Scan for the cell matching the given text and deliver its [x, y] coordinate at center. 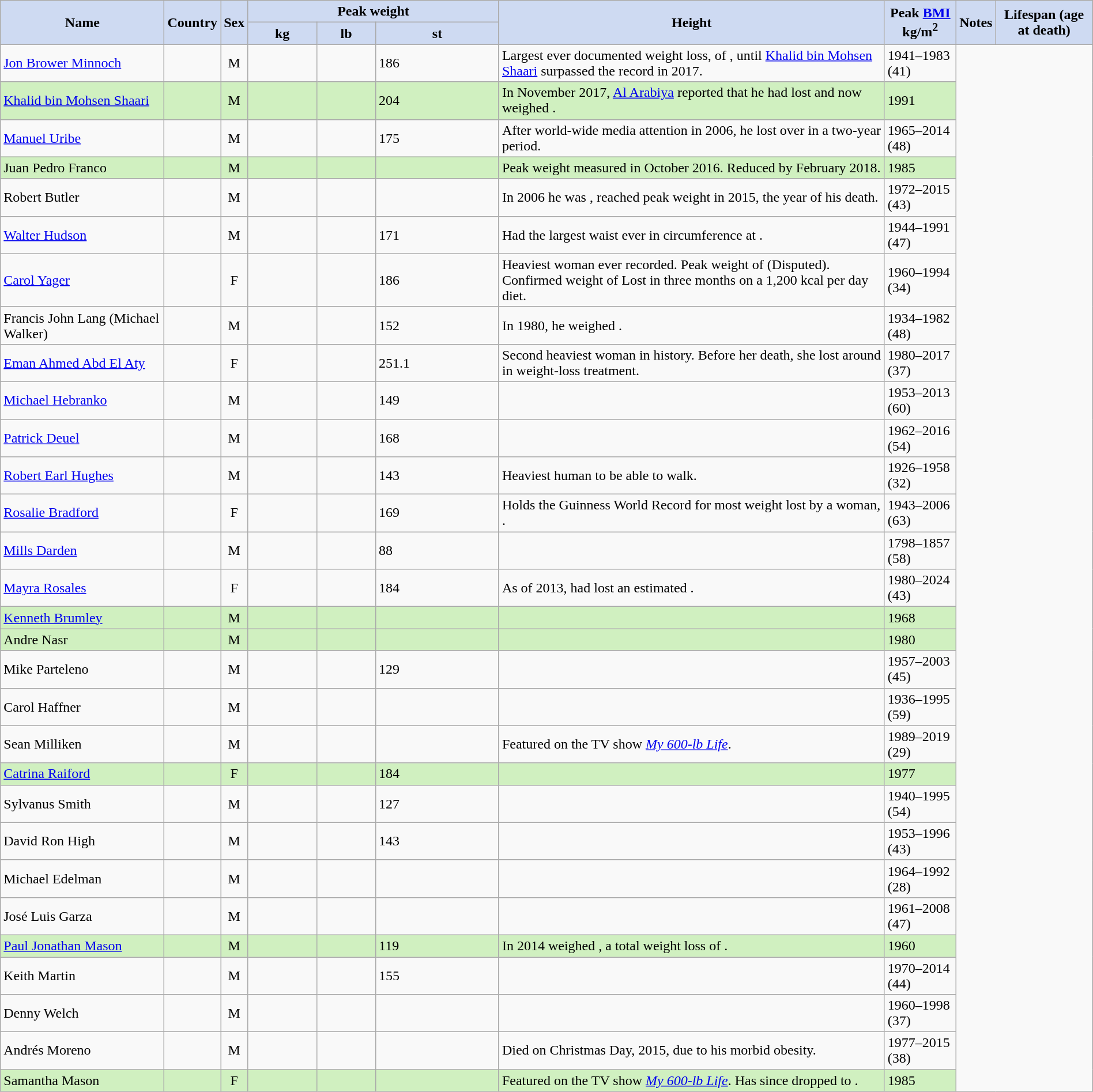
1960–1994 (34) [920, 280]
Died on Christmas Day, 2015, due to his morbid obesity. [692, 1051]
Carol Yager [82, 280]
1944–1991 (47) [920, 235]
Michael Hebranko [82, 400]
In 1980, he weighed . [692, 325]
1960–1998 (37) [920, 1013]
In November 2017, Al Arabiya reported that he had lost and now weighed . [692, 100]
1989–2019 (29) [920, 745]
Notes [976, 22]
Walter Hudson [82, 235]
Heaviest woman ever recorded. Peak weight of (Disputed). Confirmed weight of Lost in three months on a 1,200 kcal per day diet. [692, 280]
1980–2017 (37) [920, 363]
1980 [920, 640]
Peak BMI kg/m2 [920, 22]
1980–2024 (43) [920, 588]
Had the largest waist ever in circumference at . [692, 235]
Paul Jonathan Mason [82, 946]
Sean Milliken [82, 745]
1961–2008 (47) [920, 916]
Robert Earl Hughes [82, 476]
1960 [920, 946]
Denny Welch [82, 1013]
Kenneth Brumley [82, 618]
Country [193, 22]
lb [346, 33]
st [438, 33]
Patrick Deuel [82, 438]
Height [692, 22]
1977 [920, 774]
In 2006 he was , reached peak weight in 2015, the year of his death. [692, 197]
Mills Darden [82, 551]
1970–2014 (44) [920, 975]
kg [282, 33]
1943–2006 (63) [920, 513]
1957–2003 (45) [920, 670]
175 [438, 138]
Andre Nasr [82, 640]
169 [438, 513]
Sex [234, 22]
David Ron High [82, 841]
251.1 [438, 363]
Peak weight measured in October 2016. Reduced by February 2018. [692, 168]
88 [438, 551]
1964–1992 (28) [920, 878]
As of 2013, had lost an estimated . [692, 588]
1934–1982 (48) [920, 325]
Rosalie Bradford [82, 513]
Lifespan (age at death) [1044, 22]
Featured on the TV show My 600-lb Life. Has since dropped to . [692, 1080]
1991 [920, 100]
171 [438, 235]
152 [438, 325]
Juan Pedro Franco [82, 168]
Manuel Uribe [82, 138]
1953–2013 (60) [920, 400]
1798–1857 (58) [920, 551]
149 [438, 400]
127 [438, 803]
Robert Butler [82, 197]
1941–1983 (41) [920, 63]
1965–2014 (48) [920, 138]
Jon Brower Minnoch [82, 63]
Andrés Moreno [82, 1051]
Francis John Lang (Michael Walker) [82, 325]
Carol Haffner [82, 706]
In 2014 weighed , a total weight loss of . [692, 946]
119 [438, 946]
Mike Parteleno [82, 670]
Second heaviest woman in history. Before her death, she lost around in weight-loss treatment. [692, 363]
1968 [920, 618]
Keith Martin [82, 975]
Michael Edelman [82, 878]
Heaviest human to be able to walk. [692, 476]
168 [438, 438]
1972–2015 (43) [920, 197]
Holds the Guinness World Record for most weight lost by a woman, . [692, 513]
155 [438, 975]
Catrina Raiford [82, 774]
204 [438, 100]
129 [438, 670]
Mayra Rosales [82, 588]
Sylvanus Smith [82, 803]
After world-wide media attention in 2006, he lost over in a two-year period. [692, 138]
Samantha Mason [82, 1080]
1926–1958 (32) [920, 476]
José Luis Garza [82, 916]
1962–2016 (54) [920, 438]
Featured on the TV show My 600-lb Life. [692, 745]
Peak weight [374, 12]
1940–1995 (54) [920, 803]
Name [82, 22]
1977–2015 (38) [920, 1051]
Khalid bin Mohsen Shaari [82, 100]
1936–1995 (59) [920, 706]
Eman Ahmed Abd El Aty [82, 363]
1953–1996 (43) [920, 841]
Largest ever documented weight loss, of , until Khalid bin Mohsen Shaari surpassed the record in 2017. [692, 63]
